Output the [x, y] coordinate of the center of the cell containing the given text.  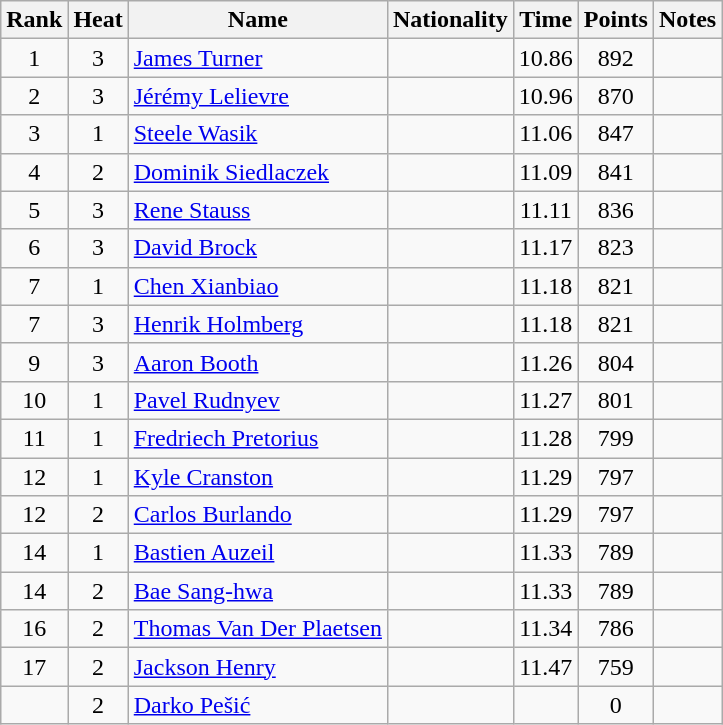
11.11 [546, 210]
Steele Wasik [258, 134]
David Brock [258, 248]
801 [616, 400]
892 [616, 58]
799 [616, 438]
Bae Sang-hwa [258, 591]
841 [616, 172]
10.86 [546, 58]
11.06 [546, 134]
0 [616, 705]
9 [34, 362]
11.17 [546, 248]
870 [616, 96]
11.34 [546, 629]
Rene Stauss [258, 210]
Fredriech Pretorius [258, 438]
823 [616, 248]
836 [616, 210]
6 [34, 248]
11.47 [546, 667]
11.27 [546, 400]
10.96 [546, 96]
786 [616, 629]
Notes [687, 20]
Carlos Burlando [258, 515]
Darko Pešić [258, 705]
11.09 [546, 172]
Heat [98, 20]
Pavel Rudnyev [258, 400]
11.28 [546, 438]
Rank [34, 20]
847 [616, 134]
11.26 [546, 362]
Jérémy Lelievre [258, 96]
Jackson Henry [258, 667]
17 [34, 667]
James Turner [258, 58]
16 [34, 629]
4 [34, 172]
Bastien Auzeil [258, 553]
Chen Xianbiao [258, 286]
11 [34, 438]
759 [616, 667]
Nationality [450, 20]
5 [34, 210]
Thomas Van Der Plaetsen [258, 629]
Time [546, 20]
804 [616, 362]
Henrik Holmberg [258, 324]
Aaron Booth [258, 362]
Kyle Cranston [258, 477]
Dominik Siedlaczek [258, 172]
Name [258, 20]
10 [34, 400]
Points [616, 20]
